Output the (X, Y) coordinate of the center of the cell containing the given text.  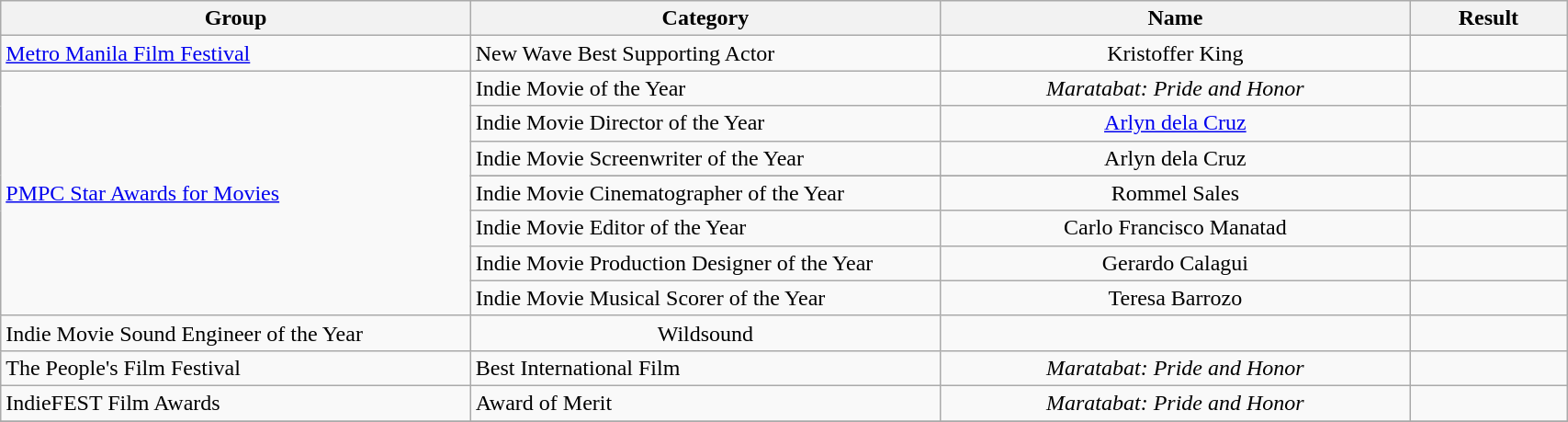
Indie Movie Cinematographer of the Year (705, 193)
Category (705, 18)
Best International Film (705, 368)
Name (1176, 18)
Indie Movie Musical Scorer of the Year (705, 298)
Metro Manila Film Festival (235, 53)
Indie Movie Production Designer of the Year (705, 263)
Teresa Barrozo (1176, 298)
Award of Merit (705, 403)
PMPC Star Awards for Movies (235, 193)
Kristoffer King (1176, 53)
Wildsound (705, 333)
The People's Film Festival (235, 368)
Carlo Francisco Manatad (1176, 228)
Indie Movie Sound Engineer of the Year (235, 333)
Indie Movie Screenwriter of the Year (705, 158)
Gerardo Calagui (1176, 263)
Indie Movie Editor of the Year (705, 228)
Indie Movie of the Year (705, 88)
Result (1488, 18)
New Wave Best Supporting Actor (705, 53)
Rommel Sales (1176, 193)
Indie Movie Director of the Year (705, 123)
Group (235, 18)
IndieFEST Film Awards (235, 403)
